Return the [x, y] coordinate for the center point of the cell that contains the specified text.  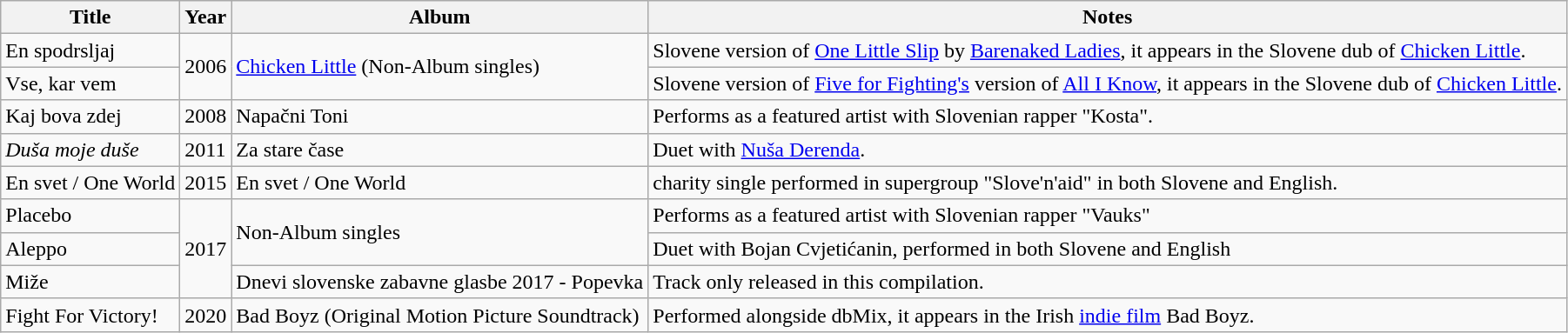
Kaj bova zdej [90, 117]
Title [90, 17]
Non-Album singles [440, 232]
2006 [205, 67]
Slovene version of One Little Slip by Barenaked Ladies, it appears in the Slovene dub of Chicken Little. [1108, 50]
2017 [205, 249]
2008 [205, 117]
Slovene version of Five for Fighting's version of All I Know, it appears in the Slovene dub of Chicken Little. [1108, 83]
Duet with Nuša Derenda. [1108, 150]
Miže [90, 282]
Year [205, 17]
Performs as a featured artist with Slovenian rapper "Kosta". [1108, 117]
Track only released in this compilation. [1108, 282]
2020 [205, 315]
Aleppo [90, 249]
charity single performed in supergroup "Slove'n'aid" in both Slovene and English. [1108, 183]
2011 [205, 150]
Performed alongside dbMix, it appears in the Irish indie film Bad Boyz. [1108, 315]
Notes [1108, 17]
2015 [205, 183]
Vse, kar vem [90, 83]
Placebo [90, 216]
En spodrsljaj [90, 50]
Album [440, 17]
Performs as a featured artist with Slovenian rapper "Vauks" [1108, 216]
Chicken Little (Non-Album singles) [440, 67]
Dnevi slovenske zabavne glasbe 2017 - Popevka [440, 282]
Duša moje duše [90, 150]
Fight For Victory! [90, 315]
Duet with Bojan Cvjetićanin, performed in both Slovene and English [1108, 249]
Za stare čase [440, 150]
Napačni Toni [440, 117]
Bad Boyz (Original Motion Picture Soundtrack) [440, 315]
